Extract the (x, y) coordinate from the center of the cell holding the provided text.  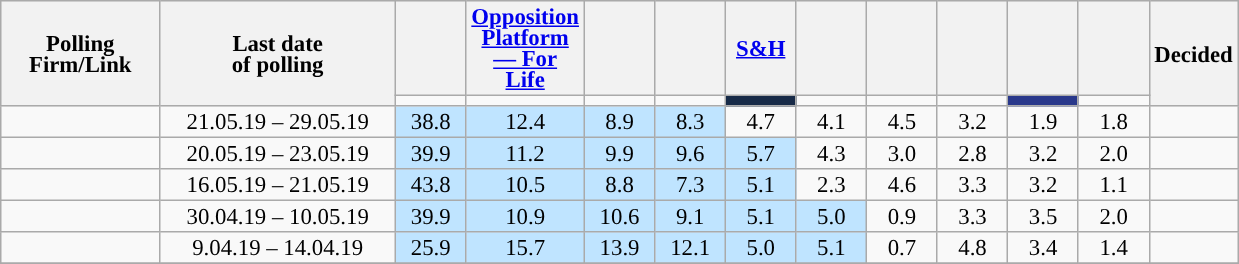
9.6 (690, 154)
7.3 (690, 185)
Opposition Platform — For Life (525, 48)
43.8 (430, 185)
0.7 (902, 248)
4.1 (832, 122)
8.3 (690, 122)
S&H (760, 48)
10.5 (525, 185)
4.7 (760, 122)
1.9 (1044, 122)
4.6 (902, 185)
10.9 (525, 217)
9.1 (690, 217)
Polling Firm/Link (80, 54)
0.9 (902, 217)
12.1 (690, 248)
8.9 (620, 122)
3.5 (1044, 217)
4.3 (832, 154)
2.3 (832, 185)
2.8 (972, 154)
20.05.19 – 23.05.19 (278, 154)
15.7 (525, 248)
1.1 (1114, 185)
13.9 (620, 248)
38.8 (430, 122)
9.04.19 – 14.04.19 (278, 248)
4.8 (972, 248)
9.9 (620, 154)
3.0 (902, 154)
5.7 (760, 154)
25.9 (430, 248)
21.05.19 – 29.05.19 (278, 122)
12.4 (525, 122)
4.5 (902, 122)
30.04.19 – 10.05.19 (278, 217)
Decided (1194, 54)
3.4 (1044, 248)
11.2 (525, 154)
8.8 (620, 185)
1.8 (1114, 122)
1.4 (1114, 248)
Last dateof polling (278, 54)
10.6 (620, 217)
16.05.19 – 21.05.19 (278, 185)
